Extract the (x, y) coordinate from the center of the cell holding the provided text.  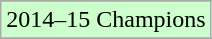
2014–15 Champions (106, 20)
